From the cell containing the given text, extract its center point as (x, y) coordinate. 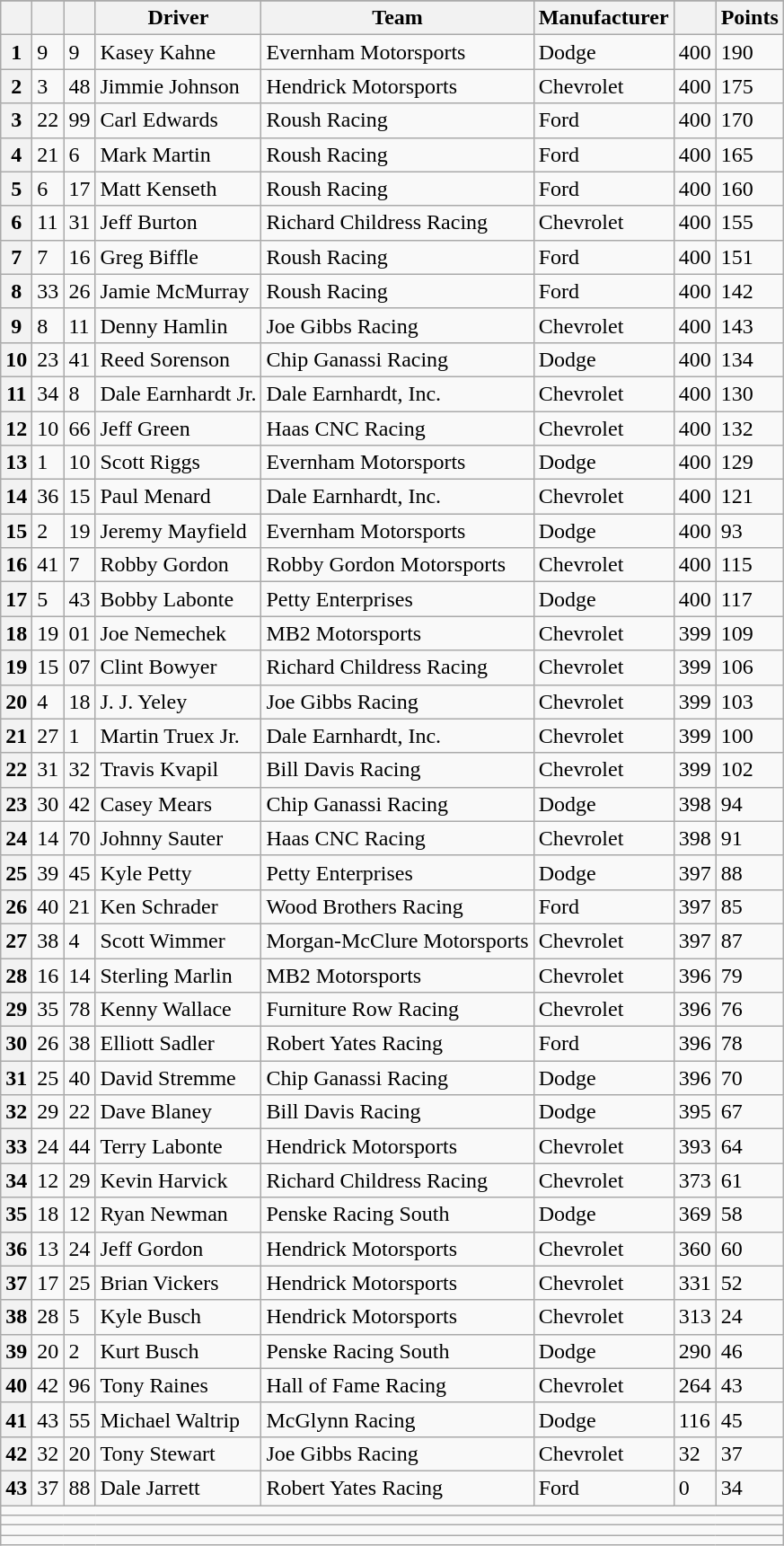
134 (749, 359)
Kasey Kahne (178, 52)
142 (749, 291)
264 (695, 1385)
Kyle Petty (178, 872)
100 (749, 736)
369 (695, 1215)
190 (749, 52)
94 (749, 804)
Bobby Labonte (178, 599)
290 (695, 1351)
129 (749, 463)
331 (695, 1283)
373 (695, 1180)
Kevin Harvick (178, 1180)
Martin Truex Jr. (178, 736)
160 (749, 189)
58 (749, 1215)
Kyle Busch (178, 1317)
07 (79, 667)
Greg Biffle (178, 257)
79 (749, 975)
85 (749, 906)
Mark Martin (178, 155)
96 (79, 1385)
Tony Raines (178, 1385)
Jeremy Mayfield (178, 531)
Denny Hamlin (178, 325)
Scott Wimmer (178, 941)
Points (749, 18)
155 (749, 223)
61 (749, 1180)
Dale Jarrett (178, 1488)
Travis Kvapil (178, 770)
Dave Blaney (178, 1112)
106 (749, 667)
170 (749, 120)
313 (695, 1317)
David Stremme (178, 1078)
66 (79, 428)
93 (749, 531)
Team (397, 18)
60 (749, 1249)
Jeff Green (178, 428)
115 (749, 565)
Paul Menard (178, 497)
Elliott Sadler (178, 1044)
Tony Stewart (178, 1453)
52 (749, 1283)
Manufacturer (603, 18)
Robby Gordon (178, 565)
Sterling Marlin (178, 975)
48 (79, 86)
Furniture Row Racing (397, 1010)
Kurt Busch (178, 1351)
Terry Labonte (178, 1146)
Casey Mears (178, 804)
0 (695, 1488)
76 (749, 1010)
Joe Nemechek (178, 633)
151 (749, 257)
132 (749, 428)
165 (749, 155)
64 (749, 1146)
103 (749, 702)
109 (749, 633)
175 (749, 86)
Wood Brothers Racing (397, 906)
46 (749, 1351)
395 (695, 1112)
Dale Earnhardt Jr. (178, 393)
01 (79, 633)
Michael Waltrip (178, 1419)
143 (749, 325)
55 (79, 1419)
Hall of Fame Racing (397, 1385)
Driver (178, 18)
99 (79, 120)
Scott Riggs (178, 463)
Jimmie Johnson (178, 86)
Jamie McMurray (178, 291)
Robby Gordon Motorsports (397, 565)
McGlynn Racing (397, 1419)
Carl Edwards (178, 120)
Kenny Wallace (178, 1010)
121 (749, 497)
116 (695, 1419)
Morgan-McClure Motorsports (397, 941)
67 (749, 1112)
Ken Schrader (178, 906)
Jeff Burton (178, 223)
44 (79, 1146)
130 (749, 393)
393 (695, 1146)
Clint Bowyer (178, 667)
Matt Kenseth (178, 189)
102 (749, 770)
J. J. Yeley (178, 702)
91 (749, 838)
117 (749, 599)
Brian Vickers (178, 1283)
87 (749, 941)
Johnny Sauter (178, 838)
Reed Sorenson (178, 359)
Jeff Gordon (178, 1249)
360 (695, 1249)
Ryan Newman (178, 1215)
